Return the [x, y] coordinate for the center point of the cell that contains the specified text.  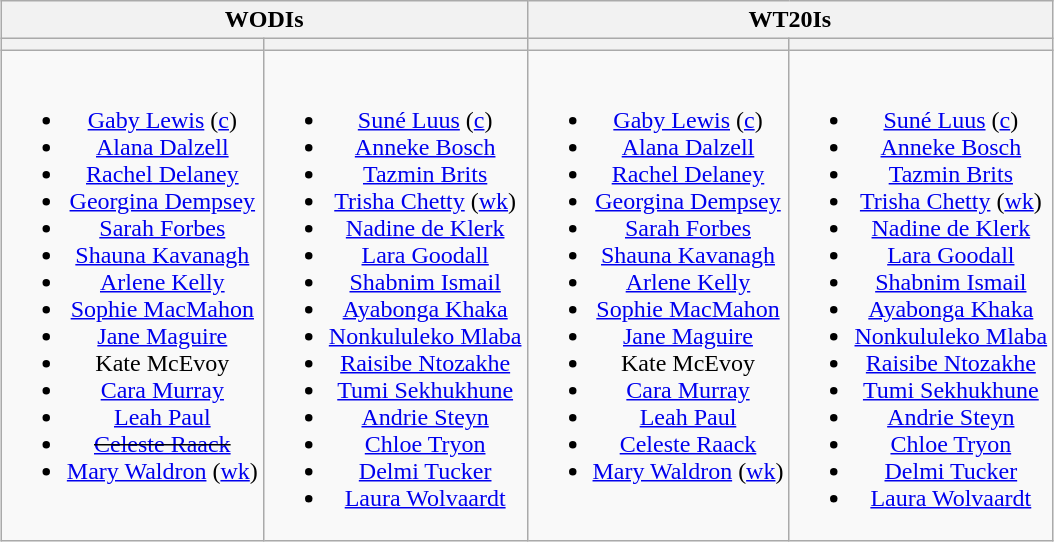
WT20Is [790, 20]
WODIs [264, 20]
